Return the (x, y) coordinate for the center point of the cell that contains the specified text.  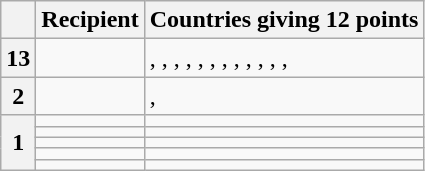
, (284, 96)
Recipient (90, 20)
Countries giving 12 points (284, 20)
, , , , , , , , , , , , (284, 58)
2 (18, 96)
1 (18, 142)
13 (18, 58)
